Output the (X, Y) coordinate of the center of the cell containing the given text.  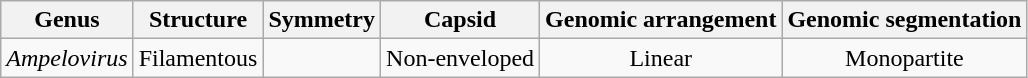
Non-enveloped (460, 58)
Structure (198, 20)
Capsid (460, 20)
Genomic arrangement (661, 20)
Monopartite (904, 58)
Genus (67, 20)
Linear (661, 58)
Ampelovirus (67, 58)
Genomic segmentation (904, 20)
Filamentous (198, 58)
Symmetry (322, 20)
